Locate the cell with the specified text and output its (x, y) center coordinate. 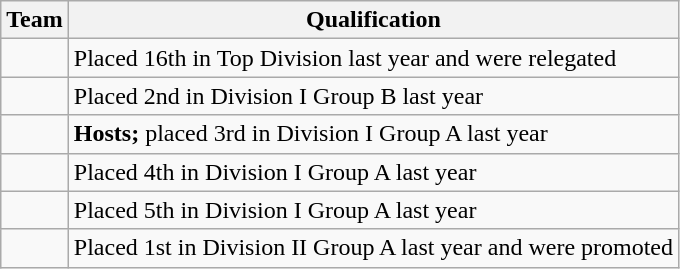
Placed 4th in Division I Group A last year (373, 172)
Placed 1st in Division II Group A last year and were promoted (373, 248)
Team (35, 20)
Placed 5th in Division I Group A last year (373, 210)
Hosts; placed 3rd in Division I Group A last year (373, 134)
Qualification (373, 20)
Placed 16th in Top Division last year and were relegated (373, 58)
Placed 2nd in Division I Group B last year (373, 96)
